Determine the (X, Y) coordinate at the center of the cell enclosing the given text.  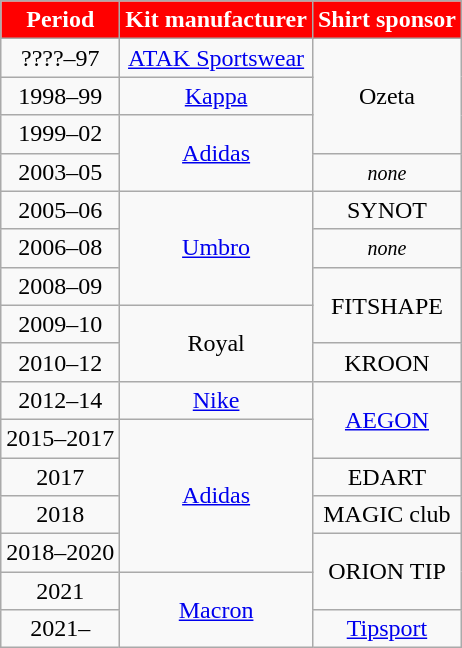
Umbro (216, 248)
2009–10 (60, 324)
Ozeta (386, 96)
SYNOT (386, 210)
Period (60, 20)
EDART (386, 477)
2018 (60, 515)
KROON (386, 362)
2021– (60, 629)
2021 (60, 591)
Shirt sponsor (386, 20)
2003–05 (60, 172)
AEGON (386, 419)
2010–12 (60, 362)
ATAK Sportswear (216, 58)
2018–2020 (60, 553)
MAGIC club (386, 515)
2012–14 (60, 400)
2015–2017 (60, 438)
ORION TIP (386, 572)
1998–99 (60, 96)
????–97 (60, 58)
Macron (216, 610)
1999–02 (60, 134)
Kappa (216, 96)
2017 (60, 477)
Tipsport (386, 629)
2008–09 (60, 286)
Royal (216, 343)
2005–06 (60, 210)
Nike (216, 400)
FITSHAPE (386, 305)
Kit manufacturer (216, 20)
2006–08 (60, 248)
